Detect which cell encompasses the target text, then output its (x, y) center coordinate. 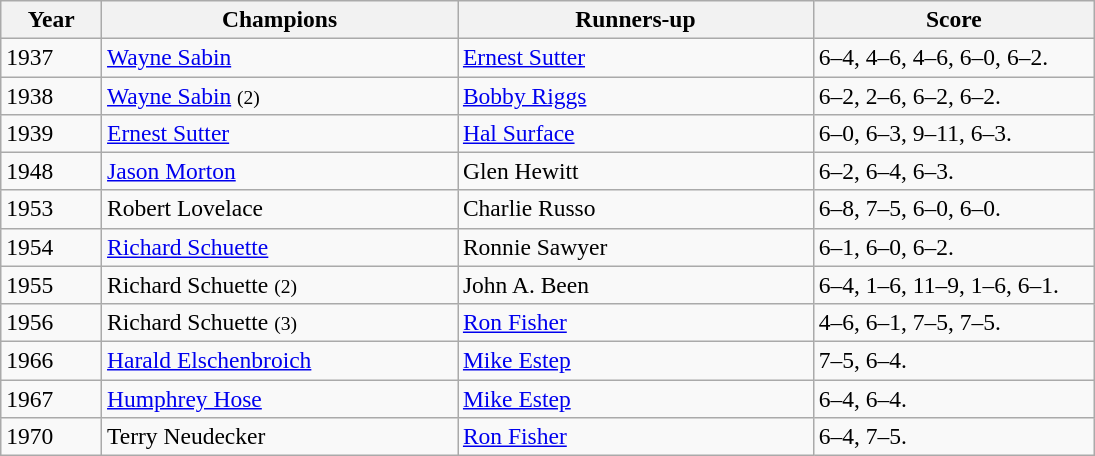
Score (954, 19)
1937 (52, 57)
Hal Surface (636, 133)
1953 (52, 209)
1970 (52, 436)
Champions (280, 19)
Wayne Sabin (2) (280, 95)
Harald Elschenbroich (280, 360)
Richard Schuette (280, 247)
Terry Neudecker (280, 436)
Richard Schuette (2) (280, 285)
1967 (52, 398)
6–2, 2–6, 6–2, 6–2. (954, 95)
6–4, 1–6, 11–9, 1–6, 6–1. (954, 285)
6–8, 7–5, 6–0, 6–0. (954, 209)
6–0, 6–3, 9–11, 6–3. (954, 133)
6–1, 6–0, 6–2. (954, 247)
Glen Hewitt (636, 171)
6–4, 6–4. (954, 398)
4–6, 6–1, 7–5, 7–5. (954, 322)
1948 (52, 171)
Runners-up (636, 19)
7–5, 6–4. (954, 360)
6–4, 4–6, 4–6, 6–0, 6–2. (954, 57)
Charlie Russo (636, 209)
Ronnie Sawyer (636, 247)
1938 (52, 95)
Richard Schuette (3) (280, 322)
Bobby Riggs (636, 95)
Jason Morton (280, 171)
6–4, 7–5. (954, 436)
Year (52, 19)
1956 (52, 322)
1954 (52, 247)
1939 (52, 133)
Robert Lovelace (280, 209)
Wayne Sabin (280, 57)
1966 (52, 360)
Humphrey Hose (280, 398)
6–2, 6–4, 6–3. (954, 171)
1955 (52, 285)
John A. Been (636, 285)
